Identify which cell holds the provided text, then report its [X, Y] central coordinate. 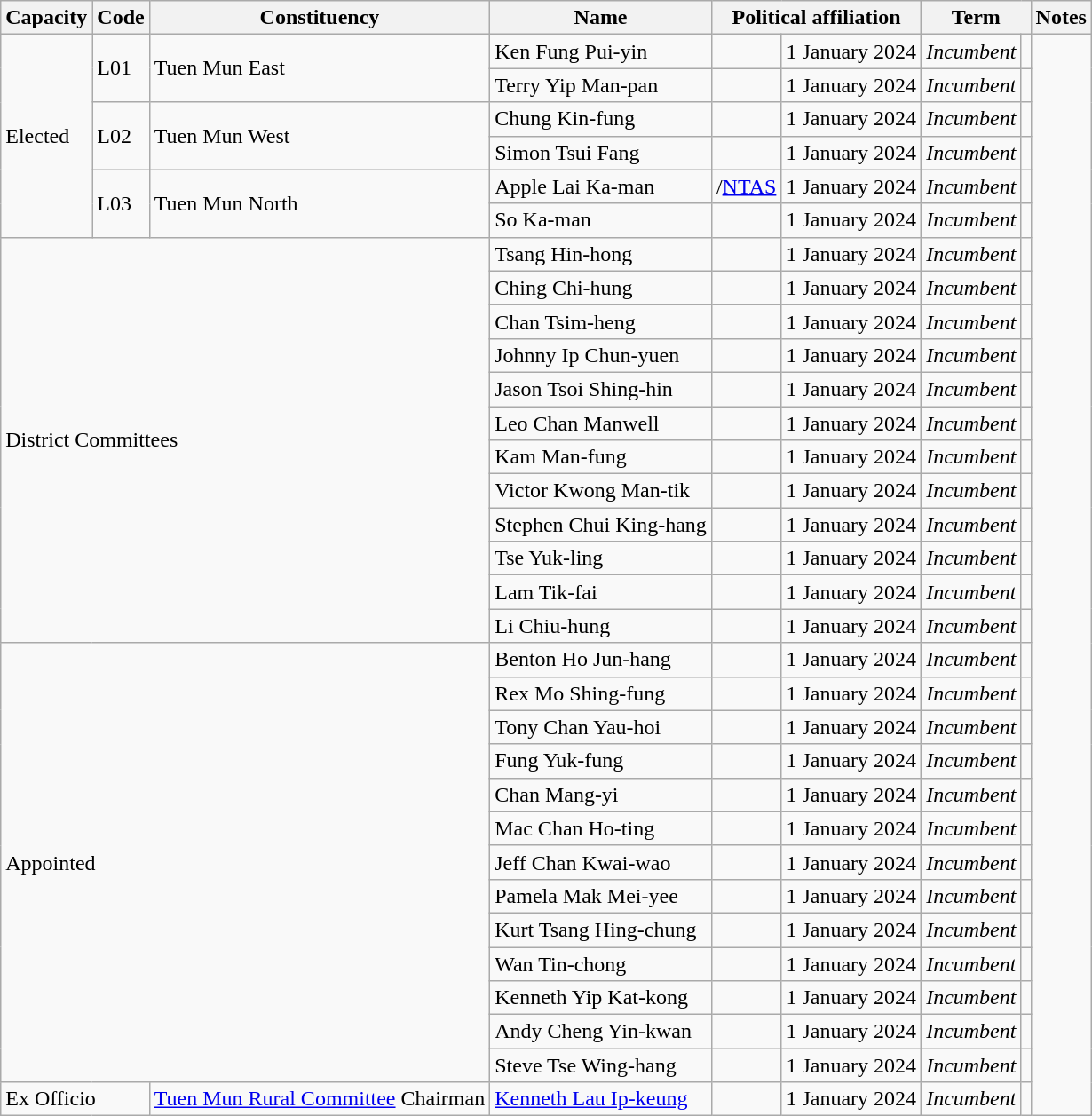
Tony Chan Yau-hoi [601, 727]
Tuen Mun North [320, 203]
Johnny Ip Chun-yuen [601, 355]
Kam Man-fung [601, 457]
Steve Tse Wing-hang [601, 1065]
Political affiliation [816, 18]
Term [977, 18]
Tuen Mun West [320, 136]
Benton Ho Jun-hang [601, 660]
Kurt Tsang Hing-chung [601, 930]
So Ka-man [601, 220]
Pamela Mak Mei-yee [601, 896]
District Committees [245, 440]
Wan Tin-chong [601, 963]
Chung Kin-fung [601, 119]
Appointed [245, 863]
Name [601, 18]
Elected [46, 136]
/NTAS [746, 186]
L03 [121, 203]
Kenneth Lau Ip-keung [601, 1099]
Ching Chi-hung [601, 288]
Capacity [46, 18]
Tse Yuk-ling [601, 558]
Lam Tik-fai [601, 592]
Victor Kwong Man-tik [601, 491]
Stephen Chui King-hang [601, 525]
Li Chiu-hung [601, 626]
Kenneth Yip Kat-kong [601, 998]
L01 [121, 68]
Fung Yuk-fung [601, 761]
Jason Tsoi Shing-hin [601, 389]
Apple Lai Ka-man [601, 186]
Jeff Chan Kwai-wao [601, 862]
Simon Tsui Fang [601, 153]
Ken Fung Pui-yin [601, 51]
Chan Mang-yi [601, 795]
L02 [121, 136]
Code [121, 18]
Tuen Mun Rural Committee Chairman [320, 1099]
Ex Officio [75, 1099]
Rex Mo Shing-fung [601, 693]
Mac Chan Ho-ting [601, 828]
Tuen Mun East [320, 68]
Leo Chan Manwell [601, 423]
Chan Tsim-heng [601, 321]
Andy Cheng Yin-kwan [601, 1032]
Constituency [320, 18]
Notes [1061, 18]
Tsang Hin-hong [601, 254]
Terry Yip Man-pan [601, 85]
